Provide the [x, y] coordinate of the cell's center where the given text is located.  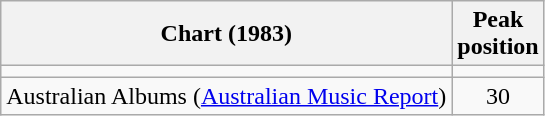
30 [498, 96]
Australian Albums (Australian Music Report) [226, 96]
Peakposition [498, 34]
Chart (1983) [226, 34]
